Search for the cell housing the specified text and yield its (x, y) center coordinate. 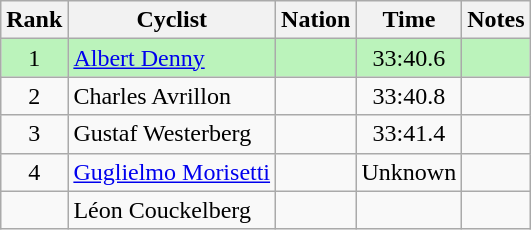
Notes (496, 20)
Albert Denny (172, 58)
4 (34, 172)
Nation (316, 20)
2 (34, 96)
Charles Avrillon (172, 96)
3 (34, 134)
Unknown (409, 172)
1 (34, 58)
Time (409, 20)
Léon Couckelberg (172, 210)
Cyclist (172, 20)
Gustaf Westerberg (172, 134)
33:41.4 (409, 134)
Rank (34, 20)
33:40.8 (409, 96)
Guglielmo Morisetti (172, 172)
33:40.6 (409, 58)
